Locate the cell with the specified text and output its (x, y) center coordinate. 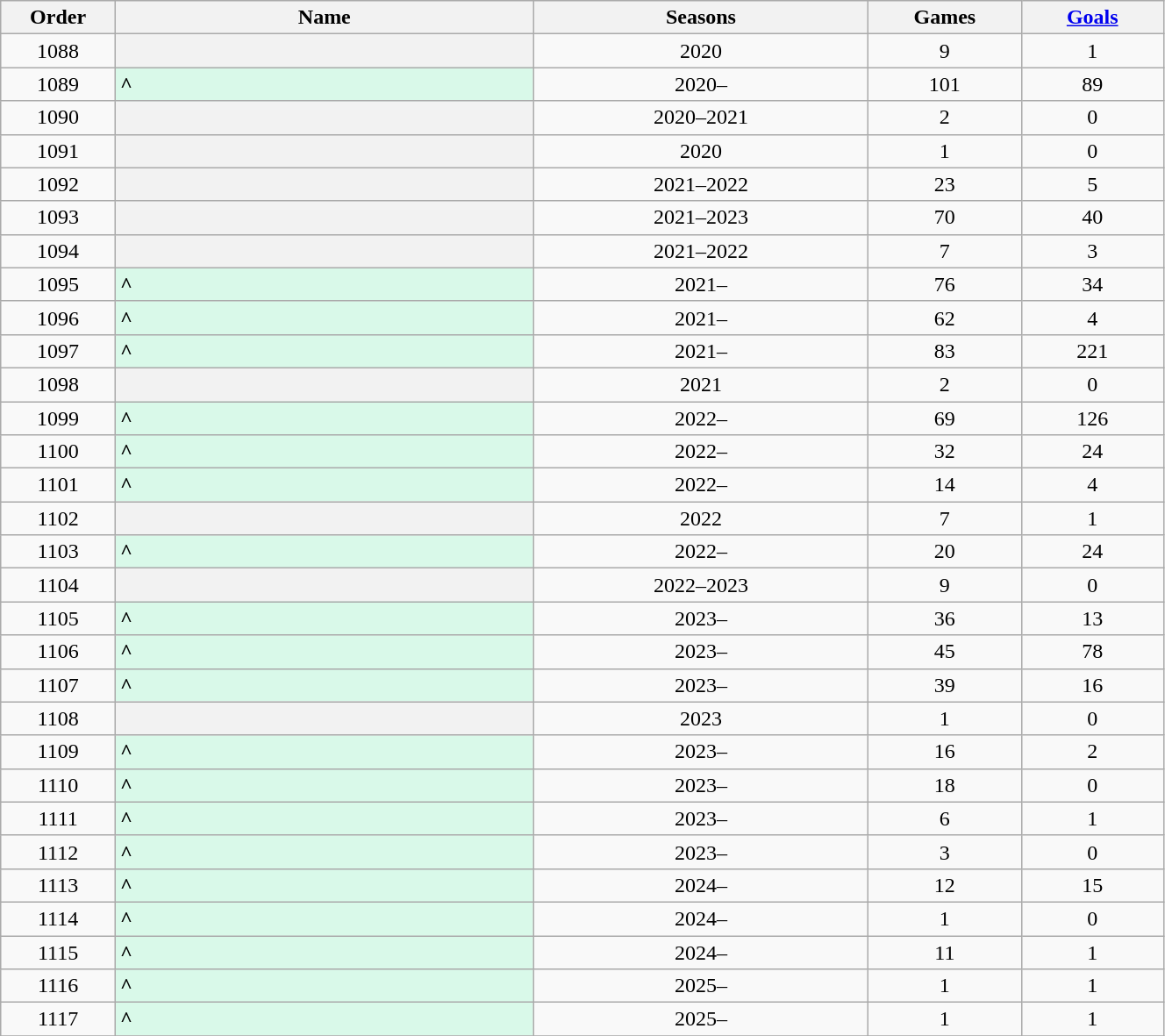
20 (945, 552)
40 (1092, 218)
23 (945, 184)
1097 (58, 351)
2022 (700, 518)
2022–2023 (700, 585)
2021–2023 (700, 218)
1094 (58, 251)
1092 (58, 184)
70 (945, 218)
89 (1092, 84)
2020– (700, 84)
5 (1092, 184)
Order (58, 18)
12 (945, 885)
1090 (58, 118)
2023 (700, 718)
Games (945, 18)
1110 (58, 785)
6 (945, 818)
39 (945, 685)
1107 (58, 685)
32 (945, 452)
1093 (58, 218)
1103 (58, 552)
1099 (58, 418)
Seasons (700, 18)
1113 (58, 885)
1095 (58, 284)
15 (1092, 885)
1091 (58, 151)
101 (945, 84)
45 (945, 652)
14 (945, 485)
78 (1092, 652)
1106 (58, 652)
1102 (58, 518)
11 (945, 952)
1109 (58, 752)
18 (945, 785)
1100 (58, 452)
1111 (58, 818)
1115 (58, 952)
1089 (58, 84)
34 (1092, 284)
Name (325, 18)
36 (945, 618)
13 (1092, 618)
1117 (58, 1019)
126 (1092, 418)
76 (945, 284)
1104 (58, 585)
1116 (58, 986)
1101 (58, 485)
2020–2021 (700, 118)
1088 (58, 51)
1114 (58, 918)
62 (945, 318)
83 (945, 351)
Goals (1092, 18)
1108 (58, 718)
1098 (58, 384)
1112 (58, 852)
1096 (58, 318)
2021 (700, 384)
1105 (58, 618)
69 (945, 418)
221 (1092, 351)
